Pinpoint the cell where the given text exists, returning its [X, Y] midpoint coordinate. 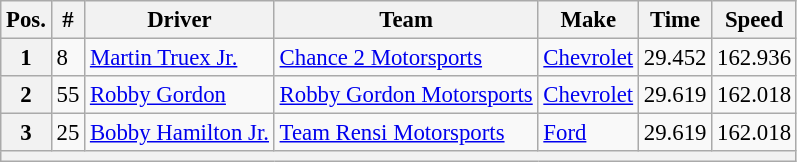
Make [588, 20]
Pos. [26, 20]
Speed [754, 20]
162.936 [754, 58]
Ford [588, 133]
Bobby Hamilton Jr. [180, 133]
8 [68, 58]
Robby Gordon Motorsports [406, 95]
Chance 2 Motorsports [406, 58]
Driver [180, 20]
55 [68, 95]
29.452 [674, 58]
Robby Gordon [180, 95]
2 [26, 95]
25 [68, 133]
# [68, 20]
Team Rensi Motorsports [406, 133]
Martin Truex Jr. [180, 58]
3 [26, 133]
1 [26, 58]
Time [674, 20]
Team [406, 20]
